Locate the cell with the specified text and output its (X, Y) center coordinate. 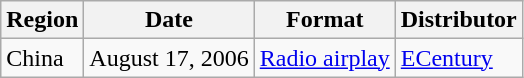
Distributor (458, 20)
Date (169, 20)
China (42, 58)
August 17, 2006 (169, 58)
Radio airplay (324, 58)
Region (42, 20)
Format (324, 20)
ECentury (458, 58)
